Pinpoint the cell where the given text exists, returning its [x, y] midpoint coordinate. 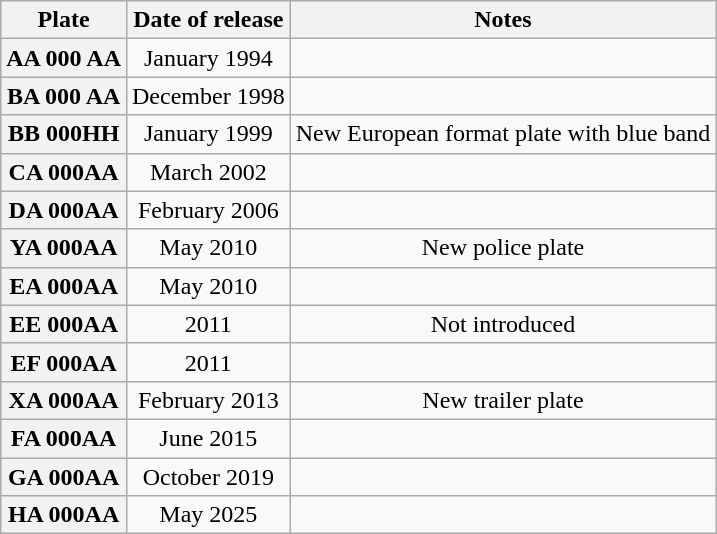
EF 000AA [64, 362]
CA 000AA [64, 172]
EE 000AA [64, 324]
December 1998 [208, 96]
May 2025 [208, 515]
GA 000AA [64, 477]
February 2006 [208, 210]
DA 000AA [64, 210]
Plate [64, 20]
New trailer plate [503, 400]
October 2019 [208, 477]
March 2002 [208, 172]
New European format plate with blue band [503, 134]
EA 000AA [64, 286]
Notes [503, 20]
YA 000AA [64, 248]
Not introduced [503, 324]
January 1994 [208, 58]
February 2013 [208, 400]
New police plate [503, 248]
Date of release [208, 20]
BA 000 AA [64, 96]
BB 000HH [64, 134]
June 2015 [208, 438]
January 1999 [208, 134]
FA 000AA [64, 438]
XA 000AA [64, 400]
HA 000AA [64, 515]
AA 000 AA [64, 58]
